Detect which cell encompasses the target text, then output its (X, Y) center coordinate. 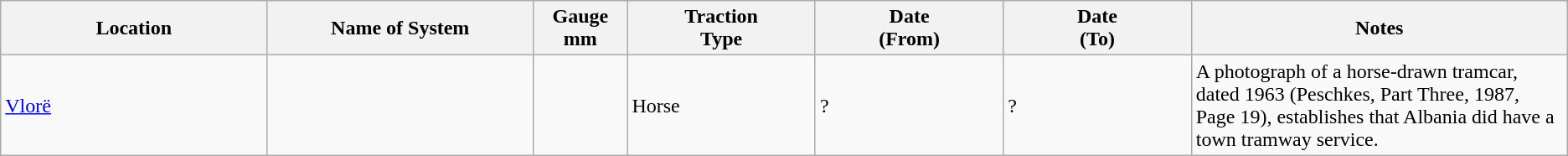
TractionType (721, 29)
Name of System (400, 29)
Gauge mm (580, 29)
Horse (721, 106)
Vlorë (134, 106)
Location (134, 29)
A photograph of a horse-drawn tramcar, dated 1963 (Peschkes, Part Three, 1987, Page 19), establishes that Albania did have a town tramway service. (1379, 106)
Date (From) (909, 29)
Notes (1379, 29)
Date (To) (1097, 29)
